From the cell containing the given text, extract its center point as (x, y) coordinate. 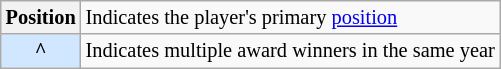
Indicates the player's primary position (290, 17)
Position (41, 17)
^ (41, 51)
Indicates multiple award winners in the same year (290, 51)
